Determine the (X, Y) coordinate at the center of the cell enclosing the given text.  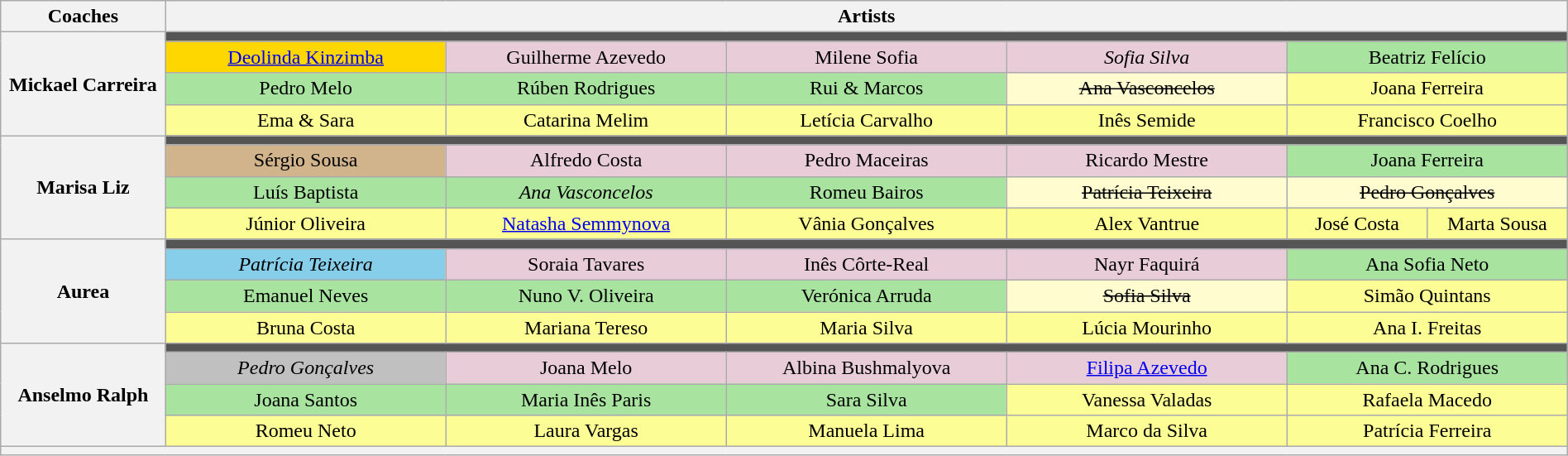
Vanessa Valadas (1146, 400)
Deolinda Kinzimba (306, 57)
Vânia Gonçalves (867, 223)
Bruna Costa (306, 327)
Mickael Carreira (83, 84)
Júnior Oliveira (306, 223)
Marisa Liz (83, 187)
Aurea (83, 291)
Manuela Lima (867, 431)
Inês Semide (1146, 120)
Filipa Azevedo (1146, 368)
Luís Baptista (306, 192)
Joana Melo (586, 368)
Ana Sofia Neto (1427, 264)
Milene Sofia (867, 57)
Artists (867, 17)
Nayr Faquirá (1146, 264)
Ana I. Freitas (1427, 327)
Alex Vantrue (1146, 223)
Letícia Carvalho (867, 120)
Patrícia Ferreira (1427, 431)
Simão Quintans (1427, 295)
Natasha Semmynova (586, 223)
Rui & Marcos (867, 89)
Nuno V. Oliveira (586, 295)
Beatriz Felício (1427, 57)
Romeu Bairos (867, 192)
Verónica Arruda (867, 295)
Maria Silva (867, 327)
Maria Inês Paris (586, 400)
Rúben Rodrigues (586, 89)
Catarina Melim (586, 120)
Laura Vargas (586, 431)
Pedro Maceiras (867, 161)
Guilherme Azevedo (586, 57)
José Costa (1356, 223)
Romeu Neto (306, 431)
Ana C. Rodrigues (1427, 368)
Albina Bushmalyova (867, 368)
Marco da Silva (1146, 431)
Ricardo Mestre (1146, 161)
Lúcia Mourinho (1146, 327)
Sara Silva (867, 400)
Rafaela Macedo (1427, 400)
Coaches (83, 17)
Marta Sousa (1498, 223)
Emanuel Neves (306, 295)
Pedro Melo (306, 89)
Alfredo Costa (586, 161)
Soraia Tavares (586, 264)
Anselmo Ralph (83, 396)
Joana Santos (306, 400)
Inês Côrte-Real (867, 264)
Francisco Coelho (1427, 120)
Ema & Sara (306, 120)
Sérgio Sousa (306, 161)
Mariana Tereso (586, 327)
